Provide the [x, y] coordinate of the cell's center where the given text is located.  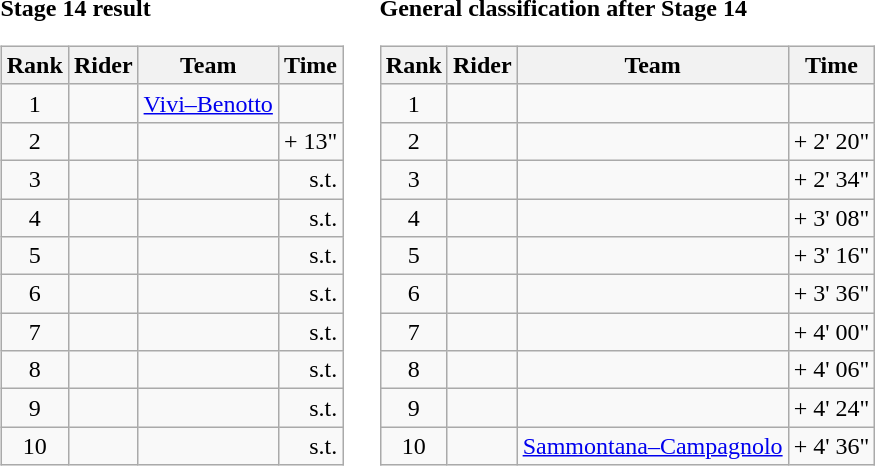
+ 2' 20" [832, 141]
+ 4' 24" [832, 408]
+ 2' 34" [832, 179]
+ 3' 36" [832, 294]
Sammontana–Campagnolo [652, 446]
+ 4' 36" [832, 446]
+ 13" [310, 141]
+ 4' 06" [832, 370]
Vivi–Benotto [208, 103]
+ 3' 08" [832, 217]
+ 4' 00" [832, 332]
+ 3' 16" [832, 256]
